Output the (X, Y) coordinate of the center of the cell containing the given text.  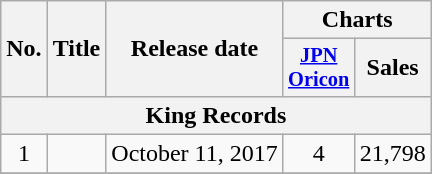
Charts (357, 20)
Release date (194, 49)
October 11, 2017 (194, 154)
No. (24, 49)
1 (24, 154)
JPNOricon (318, 68)
Title (76, 49)
21,798 (392, 154)
King Records (216, 115)
Sales (392, 68)
4 (318, 154)
